For the text-containing cell, return its midpoint in [X, Y] coordinate format. 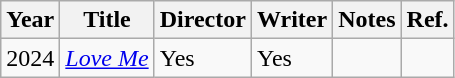
Writer [292, 20]
Love Me [107, 58]
Director [202, 20]
Notes [367, 20]
Year [30, 20]
2024 [30, 58]
Ref. [428, 20]
Title [107, 20]
